For the text-containing cell, return its midpoint in (x, y) coordinate format. 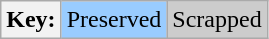
Preserved (114, 20)
Scrapped (217, 20)
Key: (31, 20)
